Return (x, y) of the center of cell containing provided text 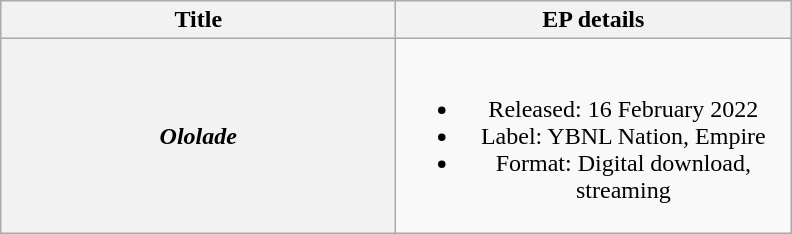
Released: 16 February 2022Label: YBNL Nation, EmpireFormat: Digital download, streaming (594, 136)
Ololade (198, 136)
EP details (594, 20)
Title (198, 20)
